Scan for the cell matching the given text and deliver its [X, Y] coordinate at center. 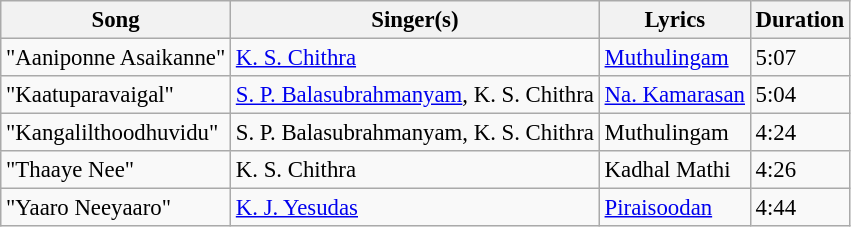
Singer(s) [416, 20]
Piraisoodan [674, 208]
K. J. Yesudas [416, 208]
Duration [800, 20]
"Kangalilthoodhuvidu" [116, 133]
4:26 [800, 170]
5:07 [800, 58]
"Thaaye Nee" [116, 170]
4:24 [800, 133]
"Yaaro Neeyaaro" [116, 208]
5:04 [800, 95]
"Aaniponne Asaikanne" [116, 58]
Lyrics [674, 20]
4:44 [800, 208]
Na. Kamarasan [674, 95]
Kadhal Mathi [674, 170]
"Kaatuparavaigal" [116, 95]
Song [116, 20]
